For the text-containing cell, return its midpoint in [x, y] coordinate format. 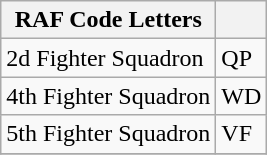
4th Fighter Squadron [108, 96]
VF [242, 134]
5th Fighter Squadron [108, 134]
WD [242, 96]
2d Fighter Squadron [108, 58]
QP [242, 58]
RAF Code Letters [108, 20]
